Find where the given text appears and provide that cell's center as [x, y] coordinate. 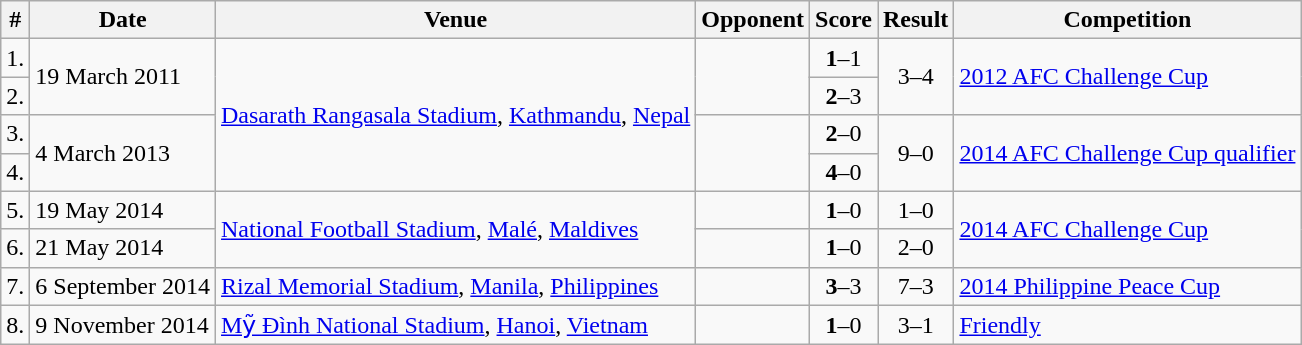
6 September 2014 [123, 286]
Venue [456, 20]
Friendly [1128, 325]
19 March 2011 [123, 77]
# [16, 20]
8. [16, 325]
Score [844, 20]
Opponent [753, 20]
1–1 [844, 58]
3–3 [844, 286]
4–0 [844, 172]
2012 AFC Challenge Cup [1128, 77]
4 March 2013 [123, 153]
2–3 [844, 96]
2014 AFC Challenge Cup [1128, 229]
Competition [1128, 20]
5. [16, 210]
21 May 2014 [123, 248]
Date [123, 20]
2014 Philippine Peace Cup [1128, 286]
2. [16, 96]
Result [916, 20]
6. [16, 248]
9–0 [916, 153]
7–3 [916, 286]
4. [16, 172]
3. [16, 134]
Mỹ Đình National Stadium, Hanoi, Vietnam [456, 325]
Dasarath Rangasala Stadium, Kathmandu, Nepal [456, 115]
9 November 2014 [123, 325]
3–4 [916, 77]
1. [16, 58]
7. [16, 286]
19 May 2014 [123, 210]
Rizal Memorial Stadium, Manila, Philippines [456, 286]
3–1 [916, 325]
National Football Stadium, Malé, Maldives [456, 229]
2014 AFC Challenge Cup qualifier [1128, 153]
